Return [X, Y] of the center of cell containing provided text 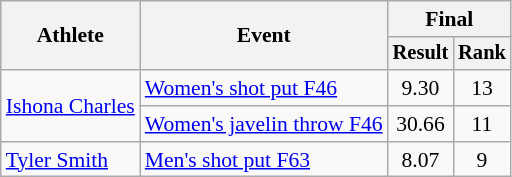
Athlete [70, 36]
30.66 [421, 124]
Ishona Charles [70, 106]
13 [482, 88]
11 [482, 124]
Women's shot put F46 [264, 88]
Rank [482, 54]
Result [421, 54]
Women's javelin throw F46 [264, 124]
Event [264, 36]
Final [450, 19]
9.30 [421, 88]
